Search for the cell housing the specified text and yield its [X, Y] center coordinate. 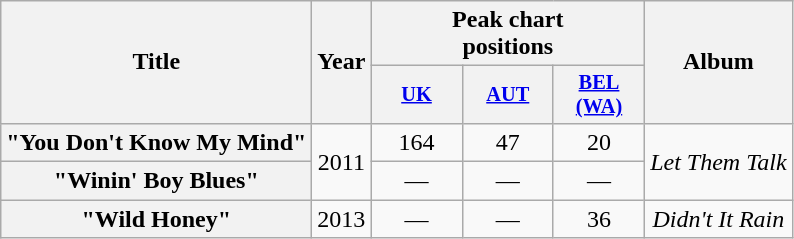
2013 [342, 219]
20 [598, 142]
"Winin' Boy Blues" [156, 181]
Let Them Talk [719, 161]
Year [342, 62]
Title [156, 62]
Didn't It Rain [719, 219]
Album [719, 62]
UK [416, 95]
"Wild Honey" [156, 219]
47 [508, 142]
36 [598, 219]
AUT [508, 95]
"You Don't Know My Mind" [156, 142]
2011 [342, 161]
164 [416, 142]
Peak chartpositions [508, 34]
BEL(WA) [598, 95]
